For the text-containing cell, return its midpoint in (X, Y) coordinate format. 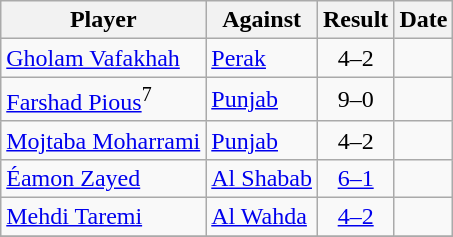
Al Wahda (262, 217)
Against (262, 20)
Date (424, 20)
Player (104, 20)
Gholam Vafakhah (104, 58)
6–1 (355, 178)
Éamon Zayed (104, 178)
Farshad Pious7 (104, 100)
Result (355, 20)
9–0 (355, 100)
Mehdi Taremi (104, 217)
Al Shabab (262, 178)
Perak (262, 58)
Mojtaba Moharrami (104, 140)
